Return [x, y] of the center of cell containing provided text 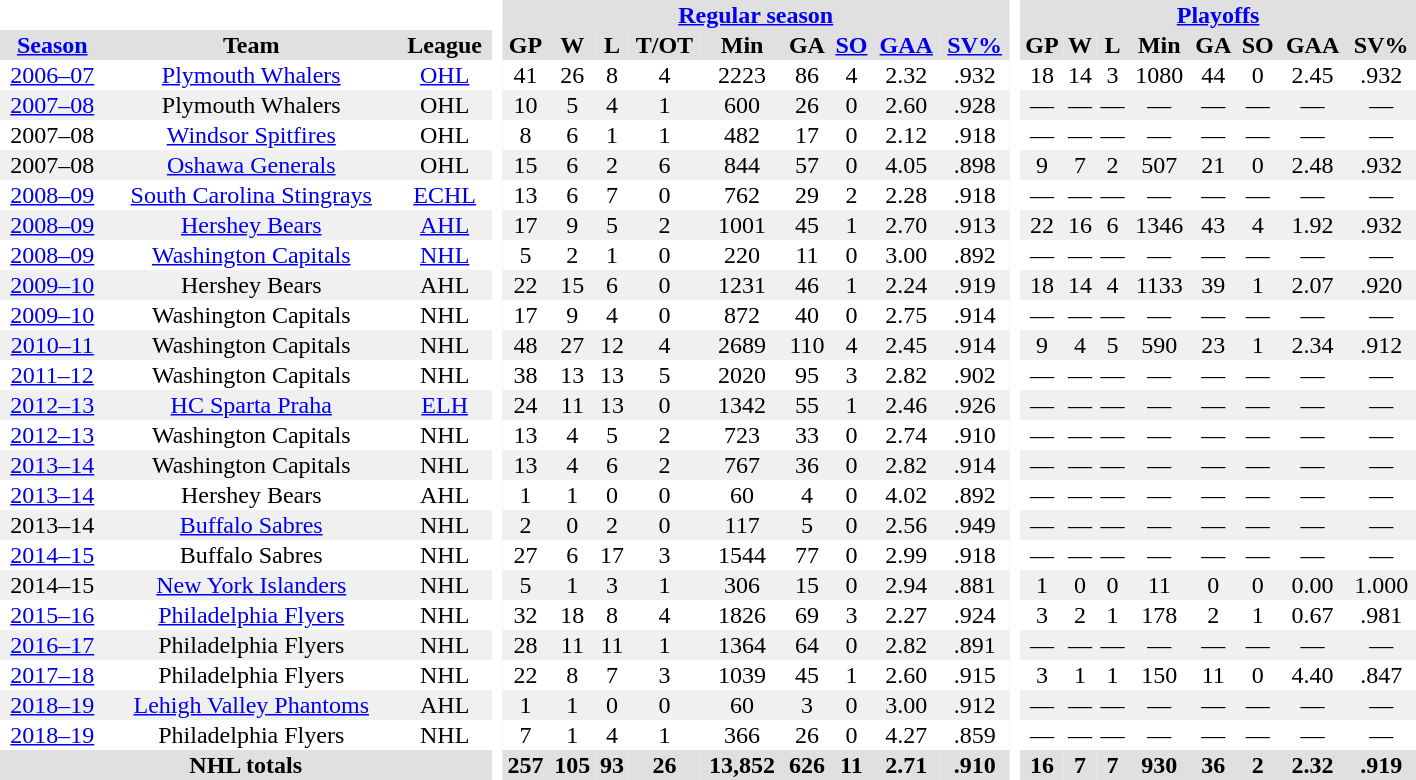
1133 [1160, 285]
.847 [1381, 675]
2011–12 [52, 375]
117 [742, 525]
762 [742, 195]
24 [526, 405]
ECHL [444, 195]
86 [808, 75]
220 [742, 255]
57 [808, 165]
1.000 [1381, 585]
South Carolina Stingrays [252, 195]
Team [252, 45]
.913 [974, 225]
844 [742, 165]
48 [526, 345]
Regular season [756, 15]
2689 [742, 345]
0.67 [1313, 615]
28 [526, 645]
1826 [742, 615]
Lehigh Valley Phantoms [252, 705]
1346 [1160, 225]
.928 [974, 105]
T/OT [664, 45]
38 [526, 375]
2.27 [906, 615]
39 [1214, 285]
13,852 [742, 765]
21 [1214, 165]
44 [1214, 75]
2.56 [906, 525]
New York Islanders [252, 585]
.859 [974, 735]
723 [742, 435]
League [444, 45]
2.71 [906, 765]
95 [808, 375]
930 [1160, 765]
.949 [974, 525]
150 [1160, 675]
4.05 [906, 165]
.926 [974, 405]
69 [808, 615]
32 [526, 615]
NHL totals [246, 765]
HC Sparta Praha [252, 405]
4.40 [1313, 675]
2.07 [1313, 285]
46 [808, 285]
4.02 [906, 495]
482 [742, 135]
40 [808, 315]
366 [742, 735]
1544 [742, 555]
1231 [742, 285]
93 [612, 765]
2020 [742, 375]
4.27 [906, 735]
257 [526, 765]
2223 [742, 75]
2.48 [1313, 165]
2.34 [1313, 345]
110 [808, 345]
41 [526, 75]
1342 [742, 405]
12 [612, 345]
1080 [1160, 75]
2.75 [906, 315]
2.94 [906, 585]
2010–11 [52, 345]
2006–07 [52, 75]
2.28 [906, 195]
1.92 [1313, 225]
.981 [1381, 615]
Oshawa Generals [252, 165]
ELH [444, 405]
.891 [974, 645]
2.74 [906, 435]
1039 [742, 675]
.881 [974, 585]
Playoffs [1218, 15]
.924 [974, 615]
.902 [974, 375]
64 [808, 645]
.920 [1381, 285]
1364 [742, 645]
872 [742, 315]
2.12 [906, 135]
507 [1160, 165]
767 [742, 465]
600 [742, 105]
2016–17 [52, 645]
626 [808, 765]
29 [808, 195]
1001 [742, 225]
2.24 [906, 285]
.898 [974, 165]
306 [742, 585]
2.70 [906, 225]
2.46 [906, 405]
33 [808, 435]
0.00 [1313, 585]
77 [808, 555]
105 [572, 765]
178 [1160, 615]
2015–16 [52, 615]
Season [52, 45]
Windsor Spitfires [252, 135]
590 [1160, 345]
2.99 [906, 555]
.915 [974, 675]
2017–18 [52, 675]
23 [1214, 345]
55 [808, 405]
43 [1214, 225]
10 [526, 105]
